Provide the (X, Y) coordinate of the cell's center where the given text is located.  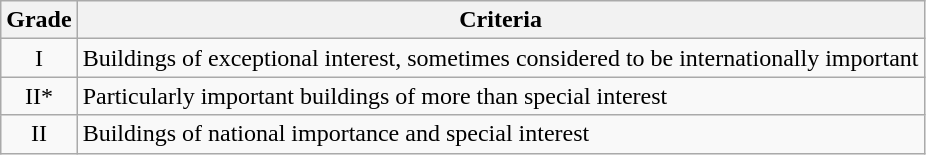
Buildings of national importance and special interest (500, 134)
Buildings of exceptional interest, sometimes considered to be internationally important (500, 58)
I (39, 58)
Grade (39, 20)
Particularly important buildings of more than special interest (500, 96)
II (39, 134)
II* (39, 96)
Criteria (500, 20)
